Pinpoint the cell where the given text exists, returning its [x, y] midpoint coordinate. 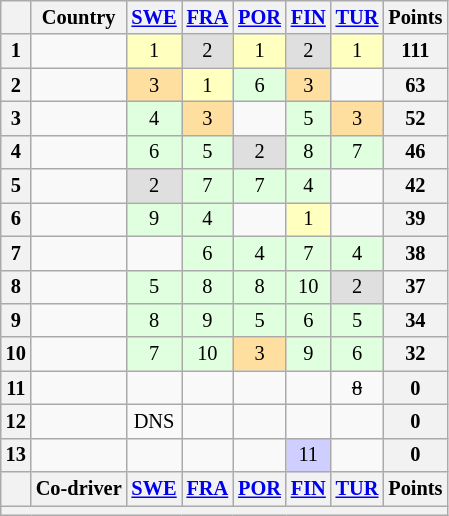
32 [415, 354]
DNS [154, 421]
34 [415, 320]
39 [415, 219]
42 [415, 186]
38 [415, 253]
13 [16, 455]
37 [415, 287]
12 [16, 421]
111 [415, 51]
63 [415, 85]
Co-driver [79, 489]
52 [415, 118]
Country [79, 17]
46 [415, 152]
